Capture the cell that displays the provided text and extract its (x, y) central coordinate. 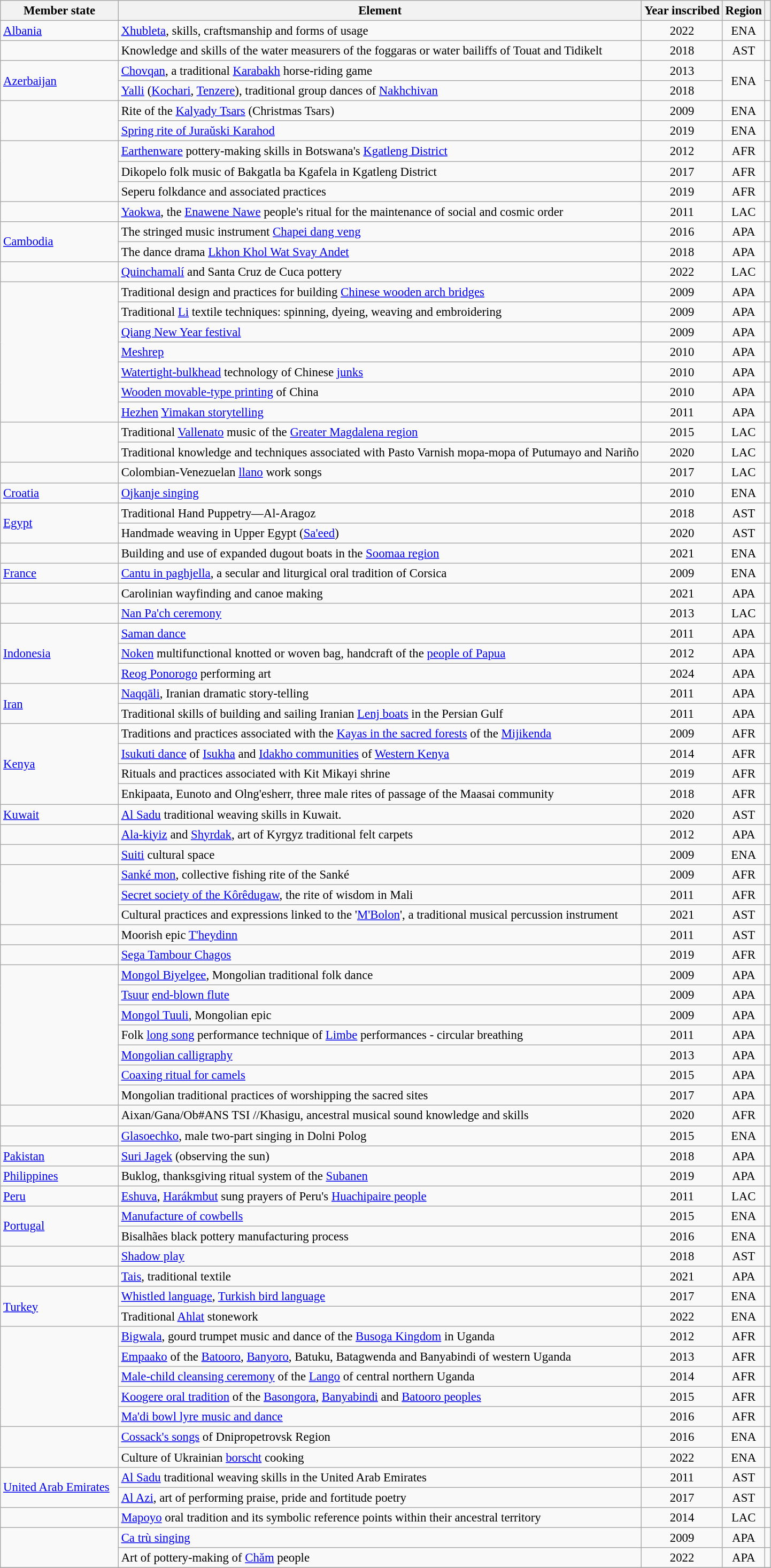
Al Sadu traditional weaving skills in Kuwait. (380, 814)
Hezhen Yimakan storytelling (380, 413)
Earthenware pottery-making skills in Botswana's Kgatleng District (380, 151)
Traditional Vallenato music of the Greater Magdalena region (380, 432)
Aixan/Gana/Ob#ANS TSI //Khasigu, ancestral musical sound knowledge and skills (380, 1115)
Whistled language, Turkish bird language (380, 1297)
Yalli (Kochari, Tenzere), traditional group dances of Nakhchivan (380, 91)
Koogere oral tradition of the Basongora, Banyabindi and Batooro peoples (380, 1397)
Colombian-Venezuelan llano work songs (380, 472)
Suiti cultural space (380, 855)
Ojkanje singing (380, 493)
Seperu folkdance and associated practices (380, 191)
Meshrep (380, 352)
Cossack's songs of Dnipropetrovsk Region (380, 1437)
Qiang New Year festival (380, 332)
Croatia (60, 493)
Cambodia (60, 242)
Indonesia (60, 653)
Kuwait (60, 814)
Traditional design and practices for building Chinese wooden arch bridges (380, 292)
Moorish epic T'heydinn (380, 935)
Tais, traditional textile (380, 1276)
Buklog, thanksgiving ritual system of the Subanen (380, 1176)
Mongolian traditional practices of worshipping the sacred sites (380, 1096)
Year inscribed (682, 11)
Building and use of expanded dugout boats in the Soomaa region (380, 553)
Pakistan (60, 1156)
Reog Ponorogo performing art (380, 673)
Yaokwa, the Enawene Nawe people's ritual for the maintenance of social and cosmic order (380, 212)
Isukuti dance of Isukha and Idakho communities of Western Kenya (380, 754)
Philippines (60, 1176)
Suri Jagek (observing the sun) (380, 1156)
Eshuva, Harákmbut sung prayers of Peru's Huachipaire people (380, 1196)
Portugal (60, 1226)
Shadow play (380, 1256)
Nan Pa'ch ceremony (380, 614)
Bigwala, gourd trumpet music and dance of the Busoga Kingdom in Uganda (380, 1337)
Rite of the Kalyady Tsars (Christmas Tsars) (380, 111)
Folk long song performance technique of Limbe performances - circular breathing (380, 1035)
Element (380, 11)
Manufacture of cowbells (380, 1216)
Handmade weaving in Upper Egypt (Sa'eed) (380, 533)
Bisalhães black pottery manufacturing process (380, 1236)
Sega Tambour Chagos (380, 955)
Traditional skills of building and sailing Iranian Lenj boats in the Persian Gulf (380, 714)
Sanké mon, collective fishing rite of the Sanké (380, 874)
Knowledge and skills of the water measurers of the foggaras or water bailiffs of Touat and Tidikelt (380, 51)
Enkipaata, Eunoto and Olng'esherr, three male rites of passage of the Maasai community (380, 794)
The dance drama Lkhon Khol Wat Svay Andet (380, 252)
Carolinian wayfinding and canoe making (380, 593)
Mongolian calligraphy (380, 1055)
Mongol Biyelgee, Mongolian traditional folk dance (380, 975)
Dikopelo folk music of Bakgatla ba Kgafela in Kgatleng District (380, 172)
Mapoyo oral tradition and its symbolic reference points within their ancestral territory (380, 1517)
Traditional knowledge and techniques associated with Pasto Varnish mopa-mopa of Putumayo and Nariño (380, 453)
United Arab Emirates (60, 1487)
Watertight-bulkhead technology of Chinese junks (380, 372)
2024 (682, 673)
Kenya (60, 764)
Ala-kiyiz and Shyrdak, art of Kyrgyz traditional felt carpets (380, 834)
Iran (60, 703)
Al Azi, art of performing praise, pride and fortitude poetry (380, 1497)
Ma'di bowl lyre music and dance (380, 1417)
Secret society of the Kôrêdugaw, the rite of wisdom in Mali (380, 895)
Mongol Tuuli, Mongolian epic (380, 1015)
Naqqāli, Iranian dramatic story-telling (380, 694)
Albania (60, 30)
Member state (60, 11)
Empaako of the Batooro, Banyoro, Batuku, Batagwenda and Banyabindi of western Uganda (380, 1357)
Ca trù singing (380, 1538)
Turkey (60, 1306)
Rituals and practices associated with Kit Mikayi shrine (380, 774)
France (60, 573)
Xhubleta, skills, craftsmanship and forms of usage (380, 30)
The stringed music instrument Chapei dang veng (380, 231)
Traditions and practices associated with the Kayas in the sacred forests of the Mijikenda (380, 734)
Traditional Li textile techniques: spinning, dyeing, weaving and embroidering (380, 312)
Cultural practices and expressions linked to the 'M'Bolon', a traditional musical percussion instrument (380, 914)
Wooden movable-type printing of China (380, 392)
Saman dance (380, 633)
Quinchamalí and Santa Cruz de Cuca pottery (380, 271)
Male-child cleansing ceremony of the Lango of central northern Uganda (380, 1377)
Peru (60, 1196)
Glasoechko, male two-part singing in Dolni Polog (380, 1136)
Tsuur end-blown flute (380, 995)
Traditional Hand Puppetry—Al-Aragoz (380, 513)
Noken multifunctional knotted or woven bag, handcraft of the people of Papua (380, 654)
Art of pottery-making of Chăm people (380, 1557)
Egypt (60, 523)
Region (743, 11)
Spring rite of Juraŭski Karahod (380, 131)
Azerbaijan (60, 81)
Cantu in paghjella, a secular and liturgical oral tradition of Corsica (380, 573)
Culture of Ukrainian borscht cooking (380, 1457)
Al Sadu traditional weaving skills in the United Arab Emirates (380, 1477)
Coaxing ritual for camels (380, 1075)
Chovqan, a traditional Karabakh horse-riding game (380, 71)
Traditional Ahlat stonework (380, 1316)
